Determine the (x, y) coordinate at the center of the cell enclosing the given text.  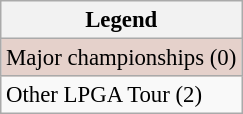
Major championships (0) (122, 58)
Legend (122, 20)
Other LPGA Tour (2) (122, 95)
